Search for the cell housing the specified text and yield its (X, Y) center coordinate. 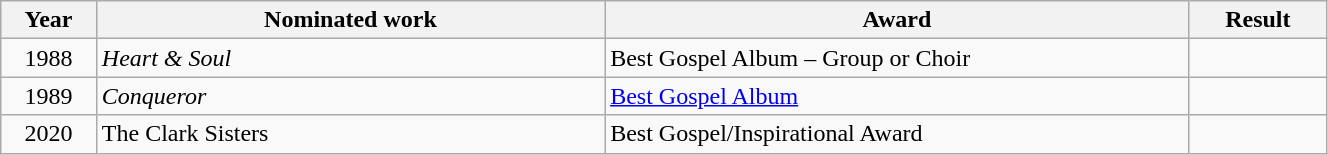
Heart & Soul (350, 58)
2020 (49, 134)
Nominated work (350, 20)
Result (1258, 20)
1989 (49, 96)
Best Gospel/Inspirational Award (898, 134)
The Clark Sisters (350, 134)
Best Gospel Album – Group or Choir (898, 58)
Award (898, 20)
Best Gospel Album (898, 96)
Year (49, 20)
1988 (49, 58)
Conqueror (350, 96)
